Locate the cell with the specified text and output its (x, y) center coordinate. 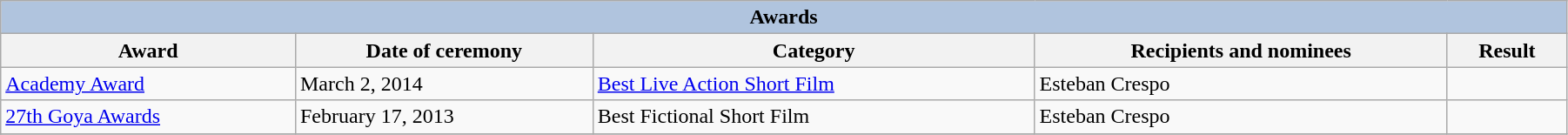
February 17, 2013 (444, 117)
March 2, 2014 (444, 84)
Result (1507, 51)
Best Live Action Short Film (814, 84)
Awards (784, 17)
Best Fictional Short Film (814, 117)
Recipients and nominees (1241, 51)
Date of ceremony (444, 51)
Academy Award (148, 84)
27th Goya Awards (148, 117)
Award (148, 51)
Category (814, 51)
